Find where the given text appears and provide that cell's center as [X, Y] coordinate. 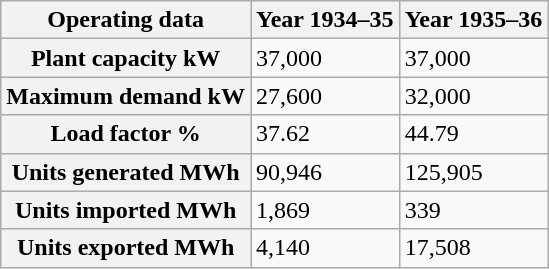
32,000 [474, 96]
17,508 [474, 248]
27,600 [324, 96]
4,140 [324, 248]
Units exported MWh [126, 248]
Units generated MWh [126, 172]
Plant capacity kW [126, 58]
37.62 [324, 134]
Operating data [126, 20]
339 [474, 210]
Units imported MWh [126, 210]
Year 1934–35 [324, 20]
Maximum demand kW [126, 96]
125,905 [474, 172]
Year 1935–36 [474, 20]
90,946 [324, 172]
1,869 [324, 210]
Load factor % [126, 134]
44.79 [474, 134]
